Locate the cell with the specified text and output its [X, Y] center coordinate. 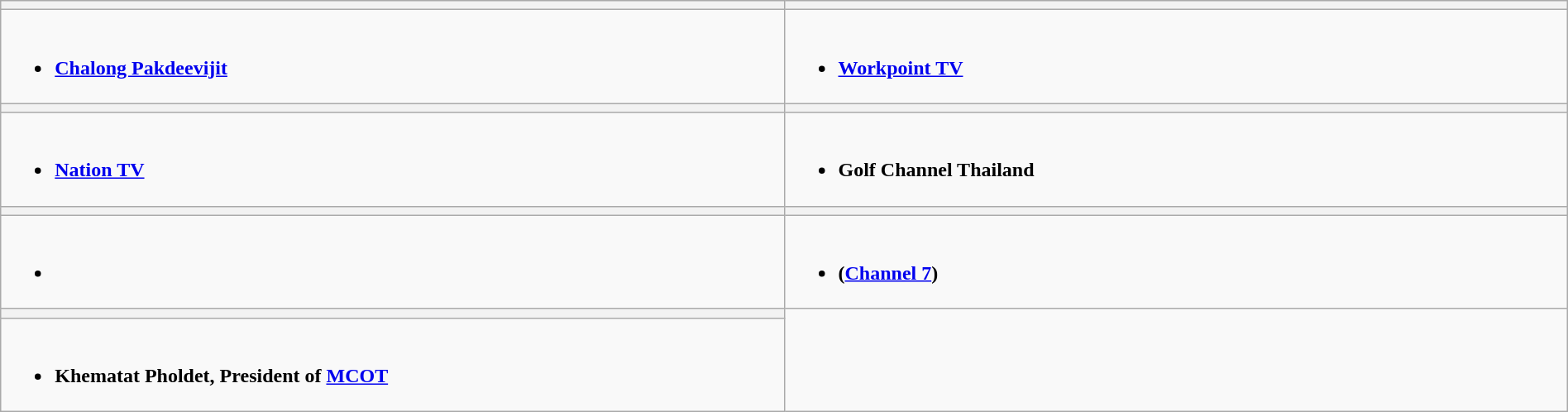
Workpoint TV [1176, 56]
Chalong Pakdeevijit [392, 56]
Golf Channel Thailand [1176, 159]
Khematat Pholdet, President of MCOT [392, 364]
(Channel 7) [1176, 261]
Nation TV [392, 159]
